Capture the cell that displays the provided text and extract its (X, Y) central coordinate. 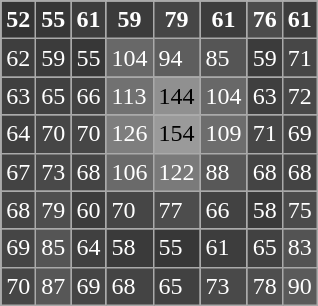
113 (130, 96)
83 (300, 248)
106 (130, 172)
90 (300, 286)
67 (18, 172)
72 (300, 96)
122 (176, 172)
88 (224, 172)
87 (54, 286)
126 (130, 134)
94 (176, 58)
76 (264, 20)
62 (18, 58)
154 (176, 134)
78 (264, 286)
144 (176, 96)
60 (88, 210)
77 (176, 210)
109 (224, 134)
75 (300, 210)
52 (18, 20)
